Output the (x, y) coordinate of the center of the cell containing the given text.  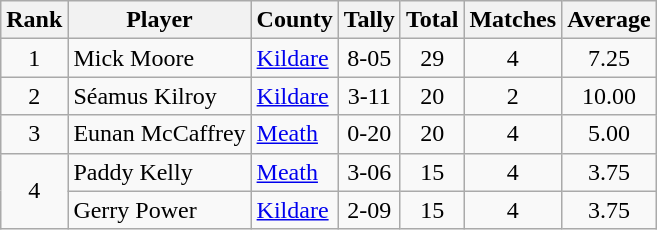
10.00 (610, 96)
7.25 (610, 58)
Tally (369, 20)
8-05 (369, 58)
Paddy Kelly (160, 172)
Matches (513, 20)
3 (34, 134)
Mick Moore (160, 58)
Average (610, 20)
Rank (34, 20)
2-09 (369, 210)
Séamus Kilroy (160, 96)
Gerry Power (160, 210)
5.00 (610, 134)
Total (432, 20)
Player (160, 20)
1 (34, 58)
3-06 (369, 172)
0-20 (369, 134)
Eunan McCaffrey (160, 134)
3-11 (369, 96)
29 (432, 58)
County (294, 20)
